Detect which cell encompasses the target text, then output its [X, Y] center coordinate. 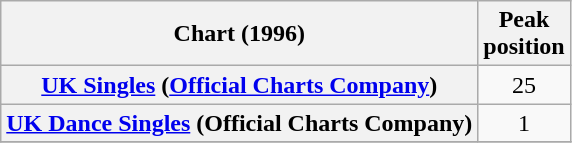
25 [524, 85]
1 [524, 123]
Peakposition [524, 34]
Chart (1996) [240, 34]
UK Singles (Official Charts Company) [240, 85]
UK Dance Singles (Official Charts Company) [240, 123]
